Locate the cell with the specified text and output its (x, y) center coordinate. 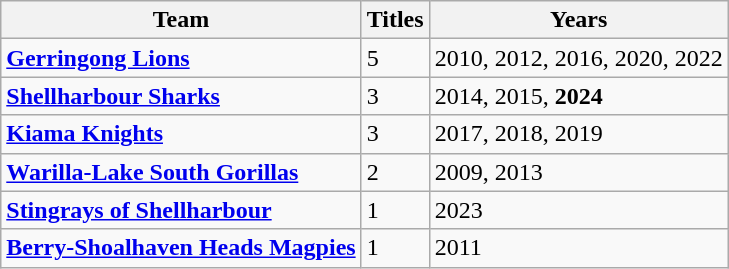
Warilla-Lake South Gorillas (181, 172)
Years (578, 20)
2010, 2012, 2016, 2020, 2022 (578, 58)
2017, 2018, 2019 (578, 134)
Kiama Knights (181, 134)
2023 (578, 210)
Berry-Shoalhaven Heads Magpies (181, 248)
2014, 2015, 2024 (578, 96)
Shellharbour Sharks (181, 96)
2011 (578, 248)
Titles (395, 20)
2 (395, 172)
2009, 2013 (578, 172)
5 (395, 58)
Team (181, 20)
Gerringong Lions (181, 58)
Stingrays of Shellharbour (181, 210)
